Pinpoint the cell where the given text exists, returning its [X, Y] midpoint coordinate. 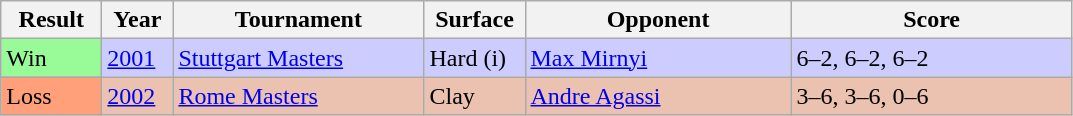
Win [52, 58]
Loss [52, 96]
Surface [474, 20]
Rome Masters [298, 96]
Max Mirnyi [658, 58]
Tournament [298, 20]
Score [932, 20]
6–2, 6–2, 6–2 [932, 58]
Andre Agassi [658, 96]
Year [138, 20]
2002 [138, 96]
Result [52, 20]
3–6, 3–6, 0–6 [932, 96]
Opponent [658, 20]
Clay [474, 96]
Hard (i) [474, 58]
Stuttgart Masters [298, 58]
2001 [138, 58]
